Scan for the cell matching the given text and deliver its (x, y) coordinate at center. 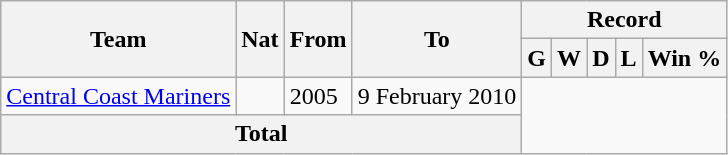
G (537, 58)
D (601, 58)
Win % (684, 58)
L (628, 58)
Central Coast Mariners (118, 96)
Team (118, 39)
W (570, 58)
To (437, 39)
2005 (318, 96)
9 February 2010 (437, 96)
Record (624, 20)
Total (262, 134)
From (318, 39)
Nat (260, 39)
